Determine the [x, y] coordinate at the center of the cell enclosing the given text.  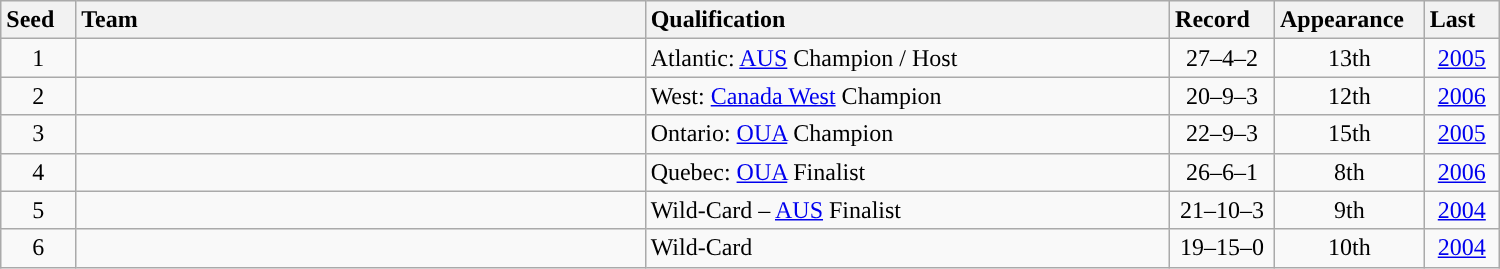
26–6–1 [1222, 172]
6 [38, 248]
Wild-Card – AUS Finalist [907, 210]
27–4–2 [1222, 58]
West: Canada West Champion [907, 96]
Last [1462, 20]
13th [1349, 58]
15th [1349, 134]
21–10–3 [1222, 210]
5 [38, 210]
2 [38, 96]
Atlantic: AUS Champion / Host [907, 58]
19–15–0 [1222, 248]
9th [1349, 210]
Team [360, 20]
Qualification [907, 20]
Appearance [1349, 20]
Wild-Card [907, 248]
4 [38, 172]
10th [1349, 248]
12th [1349, 96]
22–9–3 [1222, 134]
20–9–3 [1222, 96]
3 [38, 134]
Seed [38, 20]
Record [1222, 20]
1 [38, 58]
Quebec: OUA Finalist [907, 172]
Ontario: OUA Champion [907, 134]
8th [1349, 172]
